Return [x, y] of the center of cell containing provided text 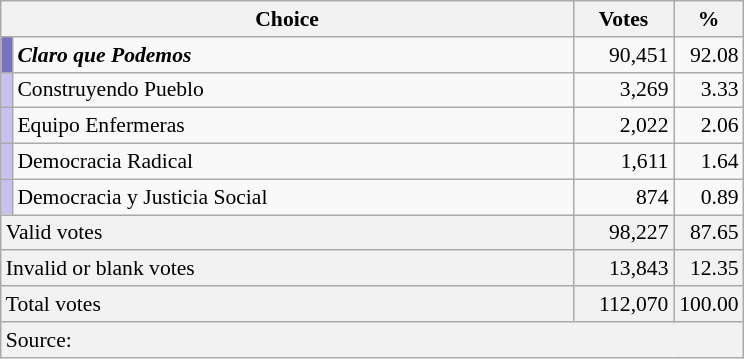
Source: [372, 340]
3,269 [623, 90]
2.06 [709, 126]
874 [623, 197]
90,451 [623, 55]
Votes [623, 19]
Construyendo Pueblo [292, 90]
1,611 [623, 162]
Total votes [288, 304]
Democracia Radical [292, 162]
0.89 [709, 197]
12.35 [709, 269]
% [709, 19]
112,070 [623, 304]
13,843 [623, 269]
Invalid or blank votes [288, 269]
98,227 [623, 233]
Claro que Podemos [292, 55]
Democracia y Justicia Social [292, 197]
2,022 [623, 126]
100.00 [709, 304]
1.64 [709, 162]
Valid votes [288, 233]
3.33 [709, 90]
Choice [288, 19]
Equipo Enfermeras [292, 126]
92.08 [709, 55]
87.65 [709, 233]
